Provide the (X, Y) coordinate of the cell's center where the given text is located.  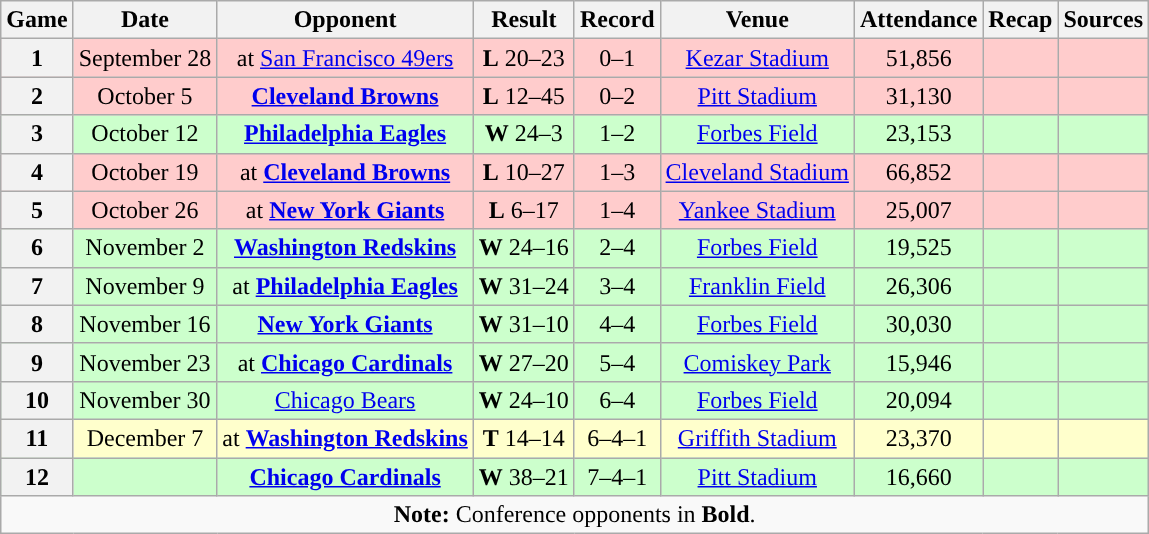
L 20–23 (524, 58)
Chicago Cardinals (345, 477)
W 31–24 (524, 286)
L 12–45 (524, 96)
Date (145, 20)
26,306 (918, 286)
9 (37, 362)
6–4–1 (617, 438)
Result (524, 20)
at Philadelphia Eagles (345, 286)
November 16 (145, 324)
12 (37, 477)
7–4–1 (617, 477)
Comiskey Park (757, 362)
7 (37, 286)
1–2 (617, 134)
19,525 (918, 248)
New York Giants (345, 324)
20,094 (918, 400)
8 (37, 324)
Sources (1104, 20)
September 28 (145, 58)
November 9 (145, 286)
1–3 (617, 172)
Opponent (345, 20)
Kezar Stadium (757, 58)
0–2 (617, 96)
30,030 (918, 324)
at San Francisco 49ers (345, 58)
at Washington Redskins (345, 438)
October 26 (145, 210)
11 (37, 438)
W 24–3 (524, 134)
3–4 (617, 286)
Philadelphia Eagles (345, 134)
November 23 (145, 362)
0–1 (617, 58)
W 24–10 (524, 400)
Attendance (918, 20)
at Chicago Cardinals (345, 362)
25,007 (918, 210)
W 38–21 (524, 477)
66,852 (918, 172)
L 6–17 (524, 210)
15,946 (918, 362)
Griffith Stadium (757, 438)
December 7 (145, 438)
Recap (1020, 20)
4 (37, 172)
16,660 (918, 477)
6–4 (617, 400)
November 2 (145, 248)
W 31–10 (524, 324)
5–4 (617, 362)
51,856 (918, 58)
Cleveland Browns (345, 96)
2–4 (617, 248)
10 (37, 400)
Venue (757, 20)
November 30 (145, 400)
6 (37, 248)
23,370 (918, 438)
5 (37, 210)
Record (617, 20)
3 (37, 134)
1 (37, 58)
at New York Giants (345, 210)
Franklin Field (757, 286)
31,130 (918, 96)
2 (37, 96)
Game (37, 20)
W 27–20 (524, 362)
October 5 (145, 96)
October 19 (145, 172)
October 12 (145, 134)
T 14–14 (524, 438)
at Cleveland Browns (345, 172)
4–4 (617, 324)
Chicago Bears (345, 400)
1–4 (617, 210)
Cleveland Stadium (757, 172)
23,153 (918, 134)
W 24–16 (524, 248)
Yankee Stadium (757, 210)
Washington Redskins (345, 248)
L 10–27 (524, 172)
Note: Conference opponents in Bold. (575, 515)
